Determine the [x, y] coordinate at the center of the cell enclosing the given text.  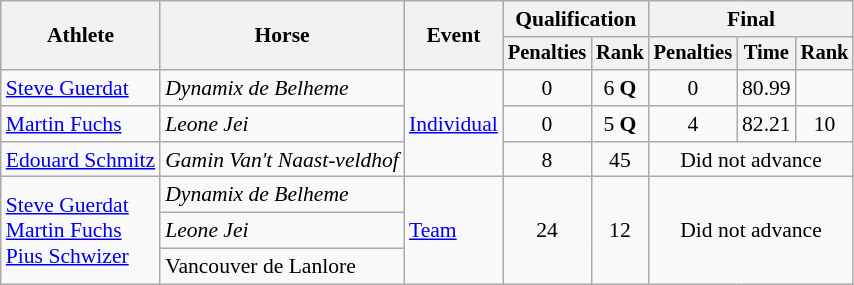
Qualification [576, 19]
8 [547, 160]
Edouard Schmitz [80, 160]
10 [825, 124]
45 [620, 160]
Steve GuerdatMartin FuchsPius Schwizer [80, 230]
Steve Guerdat [80, 88]
Individual [454, 124]
24 [547, 230]
4 [693, 124]
82.21 [766, 124]
80.99 [766, 88]
6 Q [620, 88]
12 [620, 230]
Final [752, 19]
Event [454, 36]
Time [766, 54]
Martin Fuchs [80, 124]
Team [454, 230]
Gamin Van't Naast-veldhof [282, 160]
Athlete [80, 36]
Vancouver de Lanlore [282, 267]
5 Q [620, 124]
Horse [282, 36]
